Provide the (X, Y) coordinate of the cell's center where the given text is located.  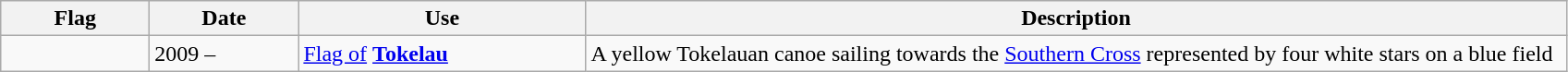
2009 – (224, 54)
Flag (76, 18)
A yellow Tokelauan canoe sailing towards the Southern Cross represented by four white stars on a blue field (1076, 54)
Use (442, 18)
Date (224, 18)
Flag of Tokelau (442, 54)
Description (1076, 18)
